Extract the (X, Y) coordinate from the center of the cell holding the provided text.  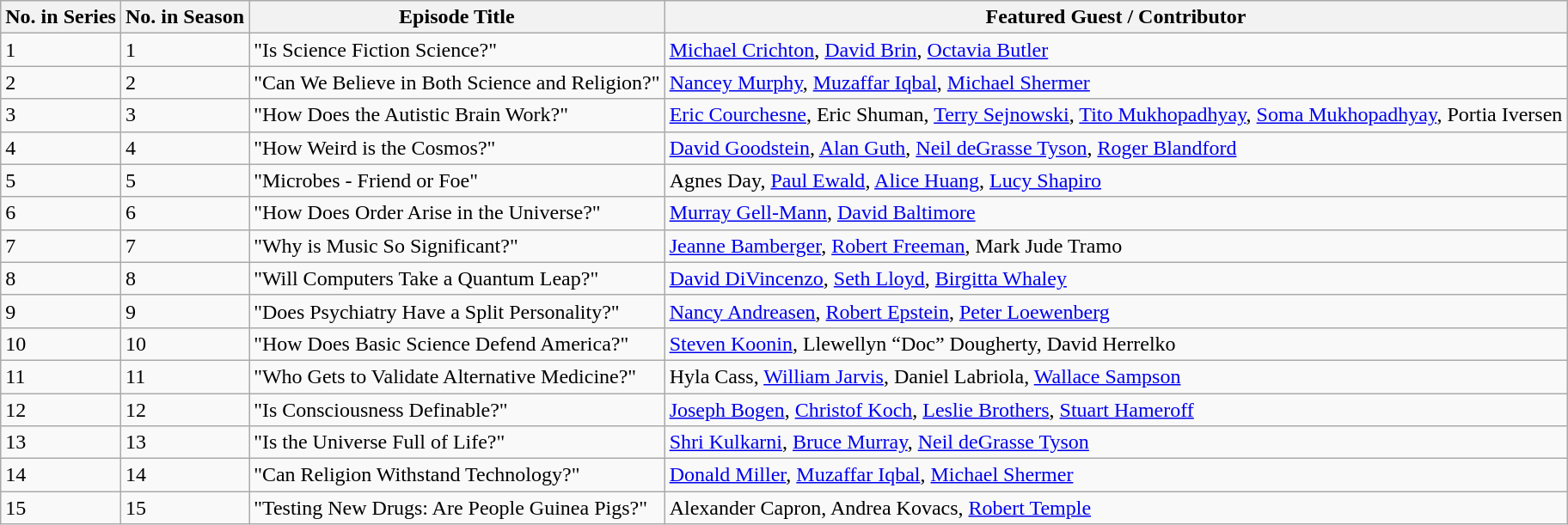
"Microbes - Friend or Foe" (457, 180)
Featured Guest / Contributor (1116, 17)
Murray Gell-Mann, David Baltimore (1116, 213)
"Is Science Fiction Science?" (457, 50)
Nancey Murphy, Muzaffar Iqbal, Michael Shermer (1116, 82)
"Who Gets to Validate Alternative Medicine?" (457, 376)
Hyla Cass, William Jarvis, Daniel Labriola, Wallace Sampson (1116, 376)
Steven Koonin, Llewellyn “Doc” Dougherty, David Herrelko (1116, 344)
Alexander Capron, Andrea Kovacs, Robert Temple (1116, 508)
"Why is Music So Significant?" (457, 246)
Jeanne Bamberger, Robert Freeman, Mark Jude Tramo (1116, 246)
"How Does Basic Science Defend America?" (457, 344)
Eric Courchesne, Eric Shuman, Terry Sejnowski, Tito Mukhopadhyay, Soma Mukhopadhyay, Portia Iversen (1116, 115)
"How Does Order Arise in the Universe?" (457, 213)
Nancy Andreasen, Robert Epstein, Peter Loewenberg (1116, 311)
"How Weird is the Cosmos?" (457, 148)
"Does Psychiatry Have a Split Personality?" (457, 311)
Michael Crichton, David Brin, Octavia Butler (1116, 50)
No. in Series (61, 17)
Donald Miller, Muzaffar Iqbal, Michael Shermer (1116, 475)
"How Does the Autistic Brain Work?" (457, 115)
Shri Kulkarni, Bruce Murray, Neil deGrasse Tyson (1116, 443)
David Goodstein, Alan Guth, Neil deGrasse Tyson, Roger Blandford (1116, 148)
"Is the Universe Full of Life?" (457, 443)
David DiVincenzo, Seth Lloyd, Birgitta Whaley (1116, 278)
Agnes Day, Paul Ewald, Alice Huang, Lucy Shapiro (1116, 180)
"Is Consciousness Definable?" (457, 410)
"Can Religion Withstand Technology?" (457, 475)
"Can We Believe in Both Science and Religion?" (457, 82)
Joseph Bogen, Christof Koch, Leslie Brothers, Stuart Hameroff (1116, 410)
Episode Title (457, 17)
"Testing New Drugs: Are People Guinea Pigs?" (457, 508)
"Will Computers Take a Quantum Leap?" (457, 278)
No. in Season (184, 17)
